Locate the cell with the specified text and output its (X, Y) center coordinate. 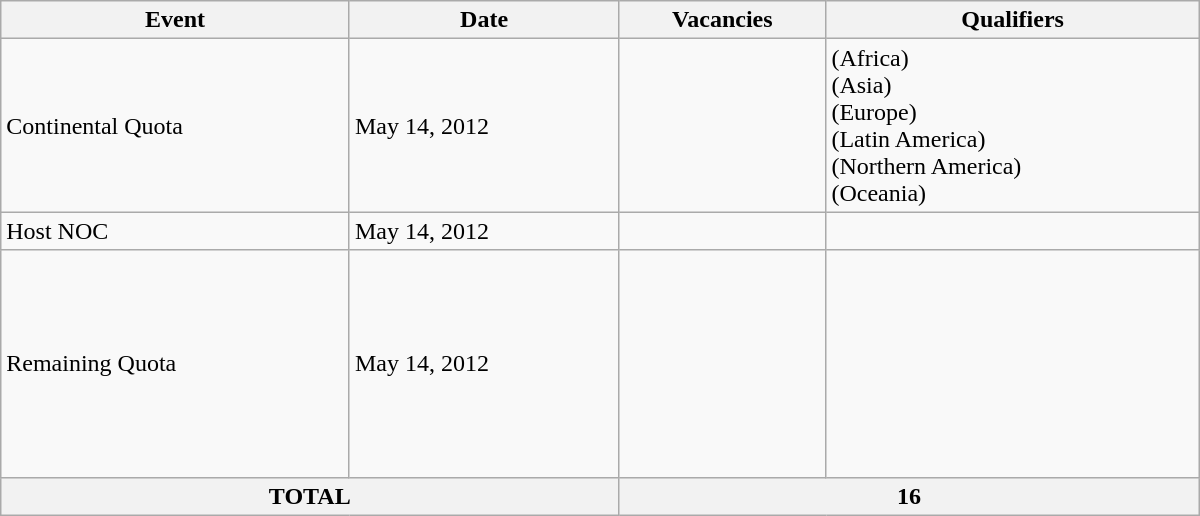
(Africa) (Asia) (Europe) (Latin America) (Northern America) (Oceania) (1012, 126)
Qualifiers (1012, 20)
Event (176, 20)
Vacancies (722, 20)
TOTAL (310, 496)
Remaining Quota (176, 364)
Continental Quota (176, 126)
Host NOC (176, 231)
16 (909, 496)
Date (484, 20)
